Find where the given text appears and provide that cell's center as [X, Y] coordinate. 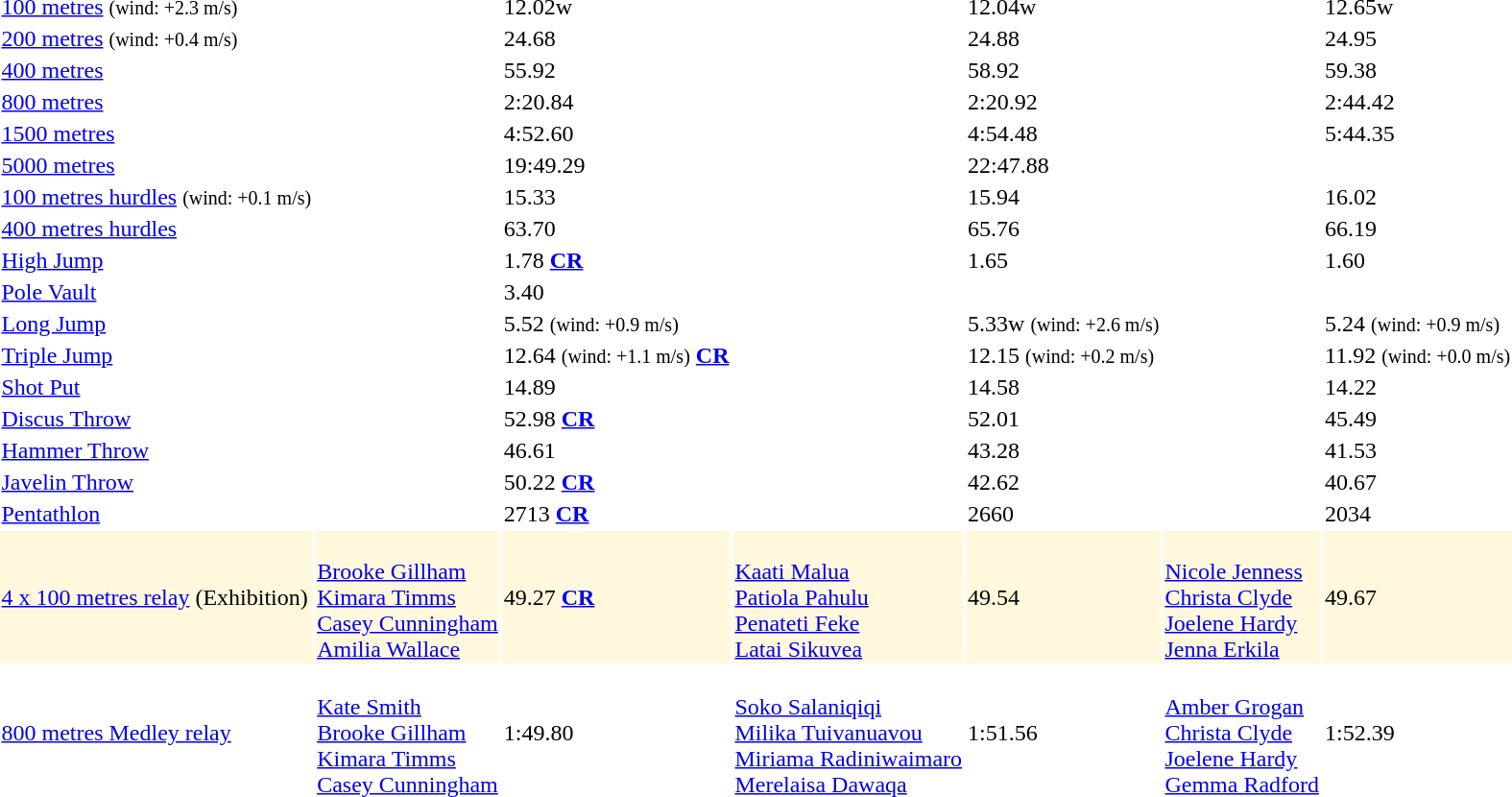
49.67 [1418, 597]
14.89 [616, 387]
2:20.84 [616, 102]
1500 metres [156, 133]
5.52 (wind: +0.9 m/s) [616, 324]
24.95 [1418, 38]
Javelin Throw [156, 482]
41.53 [1418, 450]
15.94 [1064, 197]
400 metres hurdles [156, 229]
52.98 CR [616, 419]
2:20.92 [1064, 102]
High Jump [156, 260]
Long Jump [156, 324]
11.92 (wind: +0.0 m/s) [1418, 355]
Shot Put [156, 387]
42.62 [1064, 482]
15.33 [616, 197]
12.15 (wind: +0.2 m/s) [1064, 355]
Pentathlon [156, 514]
65.76 [1064, 229]
5000 metres [156, 165]
Triple Jump [156, 355]
1.78 CR [616, 260]
2660 [1064, 514]
400 metres [156, 70]
46.61 [616, 450]
1.65 [1064, 260]
12.64 (wind: +1.1 m/s) CR [616, 355]
Hammer Throw [156, 450]
Discus Throw [156, 419]
40.67 [1418, 482]
5:44.35 [1418, 133]
2713 CR [616, 514]
49.54 [1064, 597]
4:52.60 [616, 133]
24.68 [616, 38]
14.22 [1418, 387]
43.28 [1064, 450]
1.60 [1418, 260]
200 metres (wind: +0.4 m/s) [156, 38]
22:47.88 [1064, 165]
16.02 [1418, 197]
3.40 [616, 292]
58.92 [1064, 70]
45.49 [1418, 419]
5.33w (wind: +2.6 m/s) [1064, 324]
Kaati Malua Patiola Pahulu Penateti Feke Latai Sikuvea [849, 597]
63.70 [616, 229]
66.19 [1418, 229]
4:54.48 [1064, 133]
100 metres hurdles (wind: +0.1 m/s) [156, 197]
2034 [1418, 514]
50.22 CR [616, 482]
800 metres [156, 102]
59.38 [1418, 70]
24.88 [1064, 38]
Nicole Jenness Christa Clyde Joelene Hardy Jenna Erkila [1242, 597]
49.27 CR [616, 597]
52.01 [1064, 419]
2:44.42 [1418, 102]
4 x 100 metres relay (Exhibition) [156, 597]
14.58 [1064, 387]
55.92 [616, 70]
5.24 (wind: +0.9 m/s) [1418, 324]
Brooke Gillham Kimara Timms Casey Cunningham Amilia Wallace [408, 597]
19:49.29 [616, 165]
Pole Vault [156, 292]
